Determine the (x, y) coordinate at the center of the cell enclosing the given text.  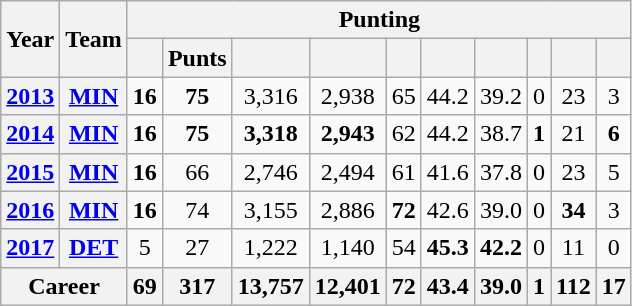
112 (574, 286)
34 (574, 210)
1,222 (270, 248)
Punting (379, 20)
62 (404, 134)
65 (404, 96)
38.7 (500, 134)
2017 (30, 248)
43.4 (448, 286)
Punts (197, 58)
37.8 (500, 172)
2,938 (348, 96)
Year (30, 39)
39.2 (500, 96)
27 (197, 248)
Career (64, 286)
11 (574, 248)
1,140 (348, 248)
3,155 (270, 210)
41.6 (448, 172)
Team (94, 39)
42.2 (500, 248)
2014 (30, 134)
6 (614, 134)
13,757 (270, 286)
2,746 (270, 172)
42.6 (448, 210)
2,886 (348, 210)
2013 (30, 96)
61 (404, 172)
3,318 (270, 134)
17 (614, 286)
317 (197, 286)
2,494 (348, 172)
2,943 (348, 134)
45.3 (448, 248)
2015 (30, 172)
12,401 (348, 286)
69 (144, 286)
DET (94, 248)
54 (404, 248)
21 (574, 134)
3,316 (270, 96)
2016 (30, 210)
74 (197, 210)
66 (197, 172)
